Detect which cell encompasses the target text, then output its [x, y] center coordinate. 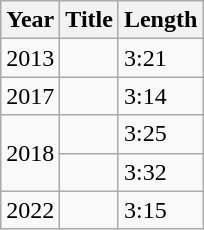
3:15 [160, 210]
Title [90, 20]
3:32 [160, 172]
2018 [30, 153]
3:25 [160, 134]
2017 [30, 96]
2013 [30, 58]
Length [160, 20]
3:21 [160, 58]
Year [30, 20]
3:14 [160, 96]
2022 [30, 210]
